From the cell containing the given text, extract its center point as [x, y] coordinate. 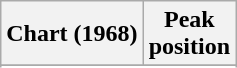
Peakposition [189, 34]
Chart (1968) [72, 34]
